Search for the cell housing the specified text and yield its (X, Y) center coordinate. 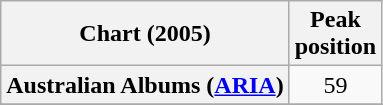
Chart (2005) (145, 34)
Peakposition (335, 34)
Australian Albums (ARIA) (145, 85)
59 (335, 85)
